Provide the (x, y) coordinate of the cell's center where the given text is located.  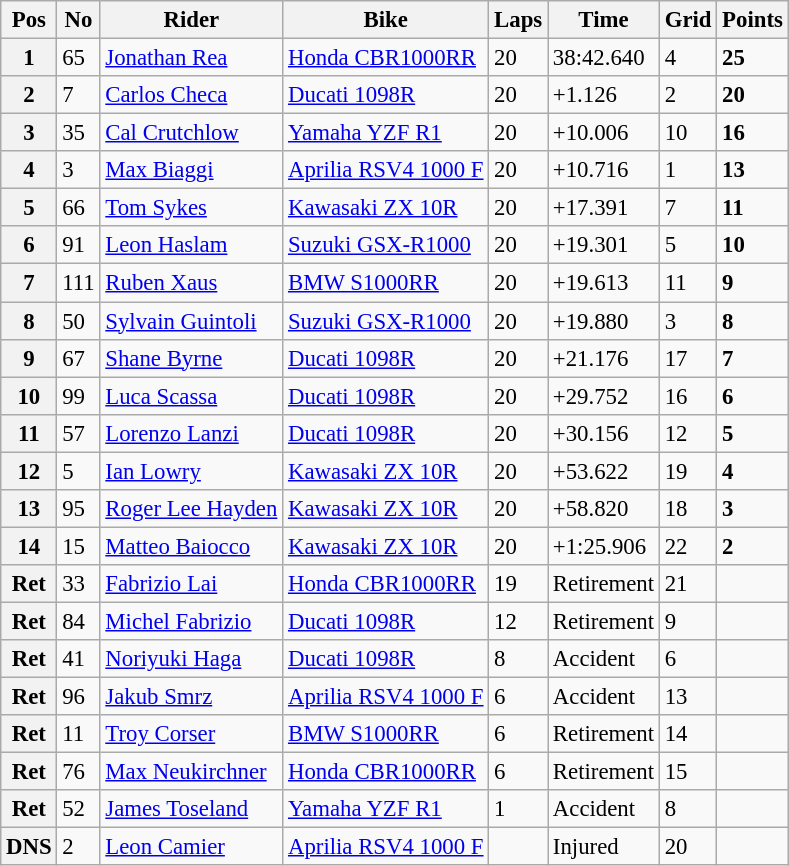
Luca Scassa (192, 396)
+30.156 (604, 433)
65 (78, 58)
Roger Lee Hayden (192, 509)
Time (604, 20)
99 (78, 396)
22 (688, 546)
+19.301 (604, 245)
52 (78, 809)
Carlos Checa (192, 95)
25 (752, 58)
+21.176 (604, 358)
Injured (604, 847)
17 (688, 358)
+19.613 (604, 283)
18 (688, 509)
50 (78, 321)
+19.880 (604, 321)
Jonathan Rea (192, 58)
+1.126 (604, 95)
+10.716 (604, 170)
21 (688, 584)
+53.622 (604, 471)
38:42.640 (604, 58)
84 (78, 621)
Leon Camier (192, 847)
Ian Lowry (192, 471)
Tom Sykes (192, 208)
Cal Crutchlow (192, 133)
67 (78, 358)
Bike (386, 20)
Troy Corser (192, 734)
66 (78, 208)
76 (78, 772)
James Toseland (192, 809)
33 (78, 584)
+1:25.906 (604, 546)
Lorenzo Lanzi (192, 433)
Noriyuki Haga (192, 659)
Ruben Xaus (192, 283)
41 (78, 659)
95 (78, 509)
Sylvain Guintoli (192, 321)
96 (78, 697)
111 (78, 283)
Jakub Smrz (192, 697)
Points (752, 20)
Rider (192, 20)
DNS (29, 847)
Michel Fabrizio (192, 621)
+29.752 (604, 396)
35 (78, 133)
+58.820 (604, 509)
No (78, 20)
Fabrizio Lai (192, 584)
+10.006 (604, 133)
Pos (29, 20)
Matteo Baiocco (192, 546)
Laps (518, 20)
Shane Byrne (192, 358)
91 (78, 245)
Leon Haslam (192, 245)
+17.391 (604, 208)
Max Biaggi (192, 170)
Grid (688, 20)
57 (78, 433)
Max Neukirchner (192, 772)
